Find where the given text appears and provide that cell's center as (x, y) coordinate. 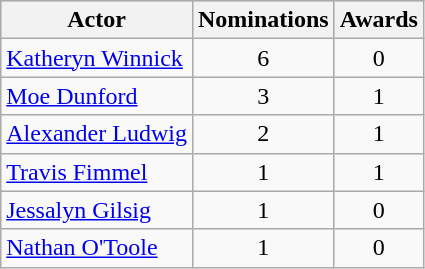
Jessalyn Gilsig (97, 210)
Nominations (263, 20)
Moe Dunford (97, 96)
Nathan O'Toole (97, 248)
Travis Fimmel (97, 172)
6 (263, 58)
3 (263, 96)
Actor (97, 20)
2 (263, 134)
Katheryn Winnick (97, 58)
Awards (378, 20)
Alexander Ludwig (97, 134)
